Extract the [x, y] coordinate from the center of the cell holding the provided text.  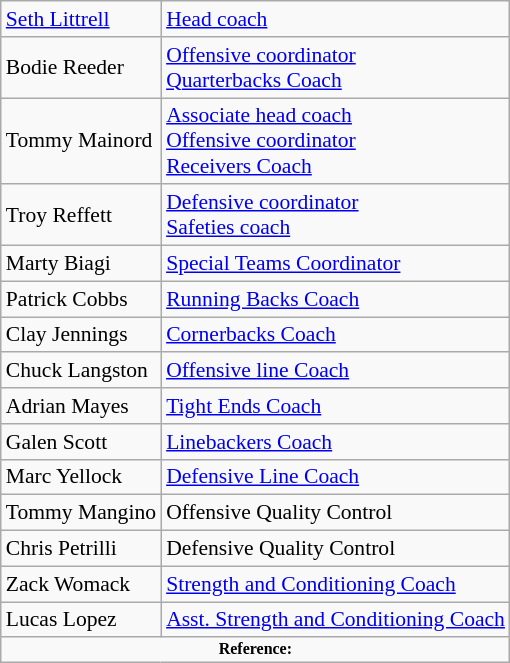
Marty Biagi [81, 264]
Defensive coordinator Safeties coach [336, 216]
Adrian Mayes [81, 406]
Head coach [336, 19]
Running Backs Coach [336, 299]
Offensive Quality Control [336, 513]
Clay Jennings [81, 335]
Offensive coordinator Quarterbacks Coach [336, 68]
Tommy Mainord [81, 142]
Tight Ends Coach [336, 406]
Troy Reffett [81, 216]
Linebackers Coach [336, 442]
Marc Yellock [81, 477]
Cornerbacks Coach [336, 335]
Lucas Lopez [81, 620]
Associate head coach Offensive coordinator Receivers Coach [336, 142]
Asst. Strength and Conditioning Coach [336, 620]
Galen Scott [81, 442]
Zack Womack [81, 584]
Defensive Line Coach [336, 477]
Defensive Quality Control [336, 549]
Tommy Mangino [81, 513]
Special Teams Coordinator [336, 264]
Reference: [256, 650]
Offensive line Coach [336, 371]
Chuck Langston [81, 371]
Seth Littrell [81, 19]
Patrick Cobbs [81, 299]
Bodie Reeder [81, 68]
Strength and Conditioning Coach [336, 584]
Chris Petrilli [81, 549]
